Find where the given text appears and provide that cell's center as [x, y] coordinate. 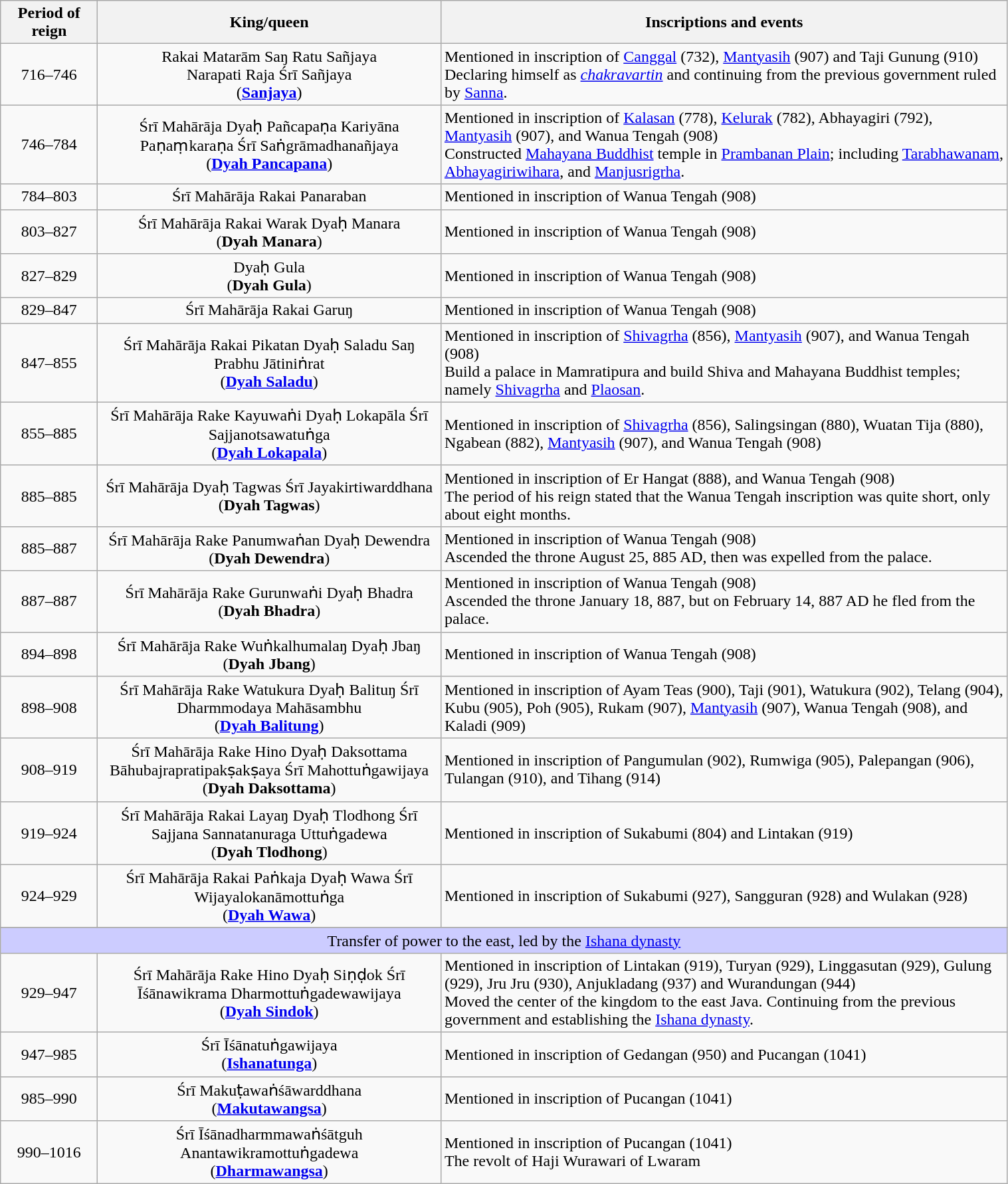
Mentioned in inscription of Gedangan (950) and Pucangan (1041) [724, 1054]
Śrī Mahārāja Rakai Pikatan Dyaḥ Saladu Saŋ Prabhu Jātiniṅrat(Dyah Saladu) [269, 363]
Śrī Mahārāja Rake Panumwaṅan Dyaḥ Dewendra(Dyah Dewendra) [269, 549]
Śrī Mahārāja Dyaḥ Pañcapaṇa Kariyāna Paṇaṃkaraṇa Śrī Saṅgrāmadhanañjaya(Dyah Pancapana) [269, 145]
Śrī Mahārāja Rake Wuṅkalhumalaŋ Dyaḥ Jbaŋ(Dyah Jbang) [269, 654]
847–855 [49, 363]
Śrī Īśānatuṅgawijaya(Ishanatunga) [269, 1054]
Śrī Mahārāja Rake Gurunwaṅi Dyaḥ Bhadra(Dyah Bhadra) [269, 601]
716–746 [49, 74]
Śrī Mahārāja Rakai Warak Dyaḥ Manara(Dyah Manara) [269, 231]
898–908 [49, 708]
Śrī Mahārāja Rakai Paṅkaja Dyaḥ Wawa Śrī Wijayalokanāmottuṅga(Dyah Wawa) [269, 896]
894–898 [49, 654]
Mentioned in inscription of Wanua Tengah (908)Ascended the throne August 25, 885 AD, then was expelled from the palace. [724, 549]
Śrī Mahārāja Rake Hino Dyaḥ Daksottama Bāhubajrapratipakṣakṣaya Śrī Mahottuṅgawijaya(Dyah Daksottama) [269, 769]
Śrī Makuṭawaṅśāwarddhana(Makutawangsa) [269, 1099]
Mentioned in inscription of Pucangan (1041)The revolt of Haji Wurawari of Lwaram [724, 1152]
Transfer of power to the east, led by the Ishana dynasty [504, 940]
885–887 [49, 549]
King/queen [269, 23]
Śrī Mahārāja Rake Hino Dyaḥ Siṇḍok Śrī Īśānawikrama Dharmottuṅgadewawijaya(Dyah Sindok) [269, 993]
Mentioned in inscription of Sukabumi (804) and Lintakan (919) [724, 833]
Inscriptions and events [724, 23]
990–1016 [49, 1152]
746–784 [49, 145]
Śrī Mahārāja Rakai Panaraban [269, 197]
784–803 [49, 197]
Mentioned in inscription of Pucangan (1041) [724, 1099]
827–829 [49, 276]
908–919 [49, 769]
Rakai Matarām Saŋ Ratu SañjayaNarapati Raja Śrī Sañjaya(Sanjaya) [269, 74]
829–847 [49, 310]
924–929 [49, 896]
947–985 [49, 1054]
Śrī Mahārāja Rakai Garuŋ [269, 310]
985–990 [49, 1099]
Śrī Īśānadharmmawaṅśātguh Anantawikramottuṅgadewa(Dharmawangsa) [269, 1152]
Śrī Mahārāja Dyaḥ Tagwas Śrī Jayakirtiwarddhana(Dyah Tagwas) [269, 496]
Period of reign [49, 23]
Dyaḥ Gula(Dyah Gula) [269, 276]
Mentioned in inscription of Sukabumi (927), Sangguran (928) and Wulakan (928) [724, 896]
919–924 [49, 833]
855–885 [49, 433]
803–827 [49, 231]
Mentioned in inscription of Wanua Tengah (908)Ascended the throne January 18, 887, but on February 14, 887 AD he fled from the palace. [724, 601]
Śrī Mahārāja Rakai Layaŋ Dyaḥ Tlodhong Śrī Sajjana Sannatanuraga Uttuṅgadewa(Dyah Tlodhong) [269, 833]
Mentioned in inscription of Pangumulan (902), Rumwiga (905), Palepangan (906), Tulangan (910), and Tihang (914) [724, 769]
885–885 [49, 496]
Śrī Mahārāja Rake Watukura Dyaḥ Balituŋ Śrī Dharmmodaya Mahāsambhu(Dyah Balitung) [269, 708]
887–887 [49, 601]
Śrī Mahārāja Rake Kayuwaṅi Dyaḥ Lokapāla Śrī Sajjanotsawatuṅga(Dyah Lokapala) [269, 433]
929–947 [49, 993]
Mentioned in inscription of Shivagrha (856), Salingsingan (880), Wuatan Tija (880), Ngabean (882), Mantyasih (907), and Wanua Tengah (908) [724, 433]
